Identify which cell holds the provided text, then report its (X, Y) central coordinate. 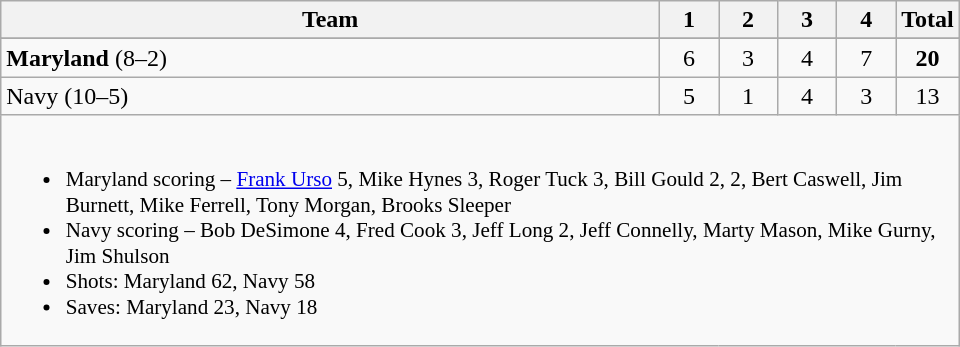
13 (928, 96)
7 (866, 58)
20 (928, 58)
5 (688, 96)
2 (748, 20)
Maryland (8–2) (330, 58)
Total (928, 20)
Navy (10–5) (330, 96)
6 (688, 58)
Team (330, 20)
